Pinpoint the cell where the given text exists, returning its [x, y] midpoint coordinate. 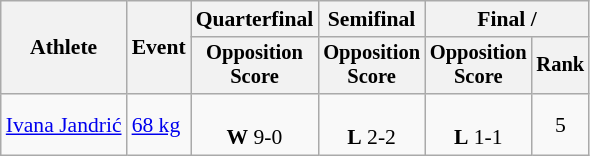
Rank [560, 66]
5 [560, 124]
L 1-1 [478, 124]
68 kg [159, 124]
Athlete [64, 48]
Final / [507, 19]
Quarterfinal [255, 19]
Event [159, 48]
Semifinal [372, 19]
W 9-0 [255, 124]
Ivana Jandrić [64, 124]
L 2-2 [372, 124]
